Pinpoint the cell where the given text exists, returning its [X, Y] midpoint coordinate. 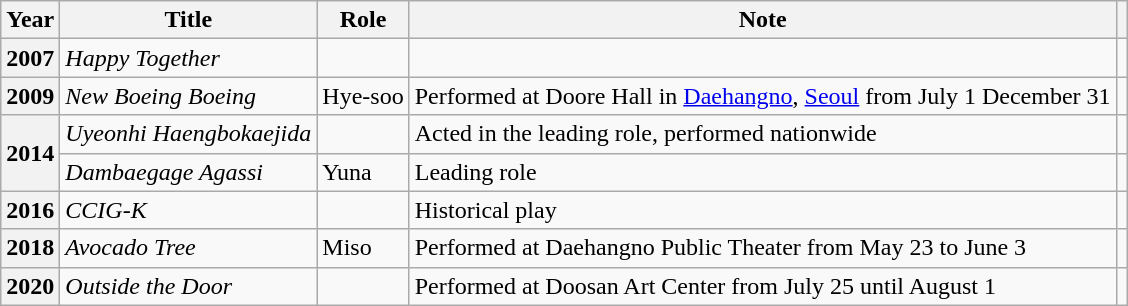
Note [762, 20]
Historical play [762, 210]
Performed at Daehangno Public Theater from May 23 to June 3 [762, 248]
2014 [30, 153]
CCIG-K [188, 210]
Role [363, 20]
Dambaegage Agassi [188, 172]
Miso [363, 248]
Uyeonhi Haengbokaejida [188, 134]
2007 [30, 58]
Acted in the leading role, performed nationwide [762, 134]
Avocado Tree [188, 248]
Outside the Door [188, 286]
Title [188, 20]
Year [30, 20]
Performed at Doosan Art Center from July 25 until August 1 [762, 286]
New Boeing Boeing [188, 96]
Hye-soo [363, 96]
Happy Together [188, 58]
2009 [30, 96]
2020 [30, 286]
Yuna [363, 172]
2016 [30, 210]
2018 [30, 248]
Leading role [762, 172]
Performed at Doore Hall in Daehangno, Seoul from July 1 December 31 [762, 96]
